Output the (X, Y) coordinate of the center of the cell containing the given text.  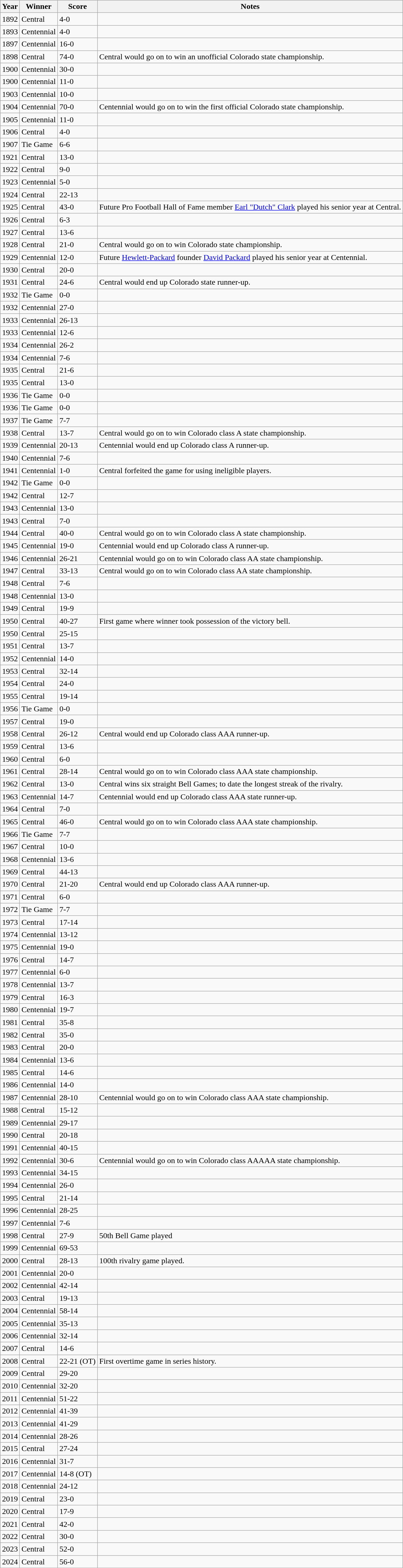
1998 (10, 1236)
29-20 (78, 1374)
1997 (10, 1223)
1945 (10, 546)
1956 (10, 709)
1960 (10, 759)
2019 (10, 1499)
2009 (10, 1374)
Centennial would go on to win Colorado class AAA state championship. (250, 1098)
1927 (10, 232)
21-20 (78, 884)
9-0 (78, 170)
2013 (10, 1424)
Centennial would end up Colorado class AAA state runner-up. (250, 797)
2023 (10, 1549)
1897 (10, 44)
22-21 (OT) (78, 1361)
13-12 (78, 934)
26-13 (78, 320)
1951 (10, 646)
40-15 (78, 1148)
27-9 (78, 1236)
1938 (10, 433)
50th Bell Game played (250, 1236)
First overtime game in series history. (250, 1361)
2017 (10, 1474)
1925 (10, 207)
16-3 (78, 997)
1971 (10, 897)
Central would go on to win Colorado state championship. (250, 245)
43-0 (78, 207)
2008 (10, 1361)
2011 (10, 1399)
29-17 (78, 1123)
Central wins six straight Bell Games; to date the longest streak of the rivalry. (250, 784)
20-13 (78, 445)
20-18 (78, 1135)
1921 (10, 157)
1981 (10, 1022)
1953 (10, 671)
1958 (10, 734)
1931 (10, 282)
1965 (10, 822)
1982 (10, 1035)
1952 (10, 659)
1964 (10, 809)
1929 (10, 257)
1892 (10, 19)
2018 (10, 1486)
56-0 (78, 1561)
51-22 (78, 1399)
100th rivalry game played. (250, 1261)
1973 (10, 922)
1966 (10, 834)
58-14 (78, 1311)
32-20 (78, 1386)
1993 (10, 1173)
24-12 (78, 1486)
Winner (39, 7)
1926 (10, 220)
1946 (10, 558)
1906 (10, 132)
40-27 (78, 621)
44-13 (78, 872)
2003 (10, 1298)
1959 (10, 746)
Centennial would go on to win the first official Colorado state championship. (250, 107)
1922 (10, 170)
1924 (10, 195)
19-7 (78, 1010)
1968 (10, 859)
1955 (10, 696)
41-39 (78, 1411)
1963 (10, 797)
46-0 (78, 822)
41-29 (78, 1424)
Year (10, 7)
1-0 (78, 470)
1978 (10, 985)
30-6 (78, 1160)
1970 (10, 884)
19-9 (78, 609)
6-3 (78, 220)
16-0 (78, 44)
1904 (10, 107)
24-6 (78, 282)
1996 (10, 1211)
40-0 (78, 533)
Centennial would go on to win Colorado class AA state championship. (250, 558)
1957 (10, 721)
2007 (10, 1348)
1983 (10, 1047)
1975 (10, 947)
2012 (10, 1411)
1903 (10, 94)
14-8 (OT) (78, 1474)
17-14 (78, 922)
1987 (10, 1098)
19-14 (78, 696)
2021 (10, 1524)
Future Pro Football Hall of Fame member Earl "Dutch" Clark played his senior year at Central. (250, 207)
2000 (10, 1261)
2022 (10, 1536)
1995 (10, 1198)
Central would go on to win an unofficial Colorado state championship. (250, 57)
1986 (10, 1085)
1980 (10, 1010)
26-21 (78, 558)
1977 (10, 972)
1972 (10, 909)
28-10 (78, 1098)
Central would go on to win Colorado class AA state championship. (250, 571)
Score (78, 7)
26-12 (78, 734)
Centennial would go on to win Colorado class AAAAA state championship. (250, 1160)
1989 (10, 1123)
12-6 (78, 332)
1905 (10, 119)
35-13 (78, 1323)
6-6 (78, 144)
Future Hewlett-Packard founder David Packard played his senior year at Centennial. (250, 257)
1974 (10, 934)
21-0 (78, 245)
28-14 (78, 772)
2002 (10, 1286)
15-12 (78, 1110)
2015 (10, 1449)
21-14 (78, 1198)
31-7 (78, 1461)
1969 (10, 872)
26-0 (78, 1185)
1939 (10, 445)
23-0 (78, 1499)
1940 (10, 458)
34-15 (78, 1173)
1994 (10, 1185)
28-26 (78, 1436)
1988 (10, 1110)
1962 (10, 784)
33-13 (78, 571)
25-15 (78, 634)
1947 (10, 571)
1898 (10, 57)
1954 (10, 684)
35-8 (78, 1022)
26-2 (78, 345)
1930 (10, 270)
1976 (10, 960)
1999 (10, 1248)
1979 (10, 997)
2014 (10, 1436)
22-13 (78, 195)
1985 (10, 1072)
1937 (10, 420)
Central forfeited the game for using ineligible players. (250, 470)
24-0 (78, 684)
70-0 (78, 107)
28-25 (78, 1211)
2010 (10, 1386)
21-6 (78, 370)
1991 (10, 1148)
12-7 (78, 496)
74-0 (78, 57)
1949 (10, 609)
2016 (10, 1461)
5-0 (78, 182)
1961 (10, 772)
1990 (10, 1135)
2005 (10, 1323)
1944 (10, 533)
2001 (10, 1273)
69-53 (78, 1248)
1941 (10, 470)
Central would end up Colorado state runner-up. (250, 282)
42-14 (78, 1286)
17-9 (78, 1511)
12-0 (78, 257)
2004 (10, 1311)
2024 (10, 1561)
28-13 (78, 1261)
1923 (10, 182)
First game where winner took possession of the victory bell. (250, 621)
Notes (250, 7)
27-0 (78, 307)
52-0 (78, 1549)
2020 (10, 1511)
35-0 (78, 1035)
1893 (10, 32)
1967 (10, 847)
1907 (10, 144)
2006 (10, 1336)
42-0 (78, 1524)
1984 (10, 1060)
19-13 (78, 1298)
27-24 (78, 1449)
1992 (10, 1160)
1928 (10, 245)
